Return [X, Y] of the center of cell containing provided text 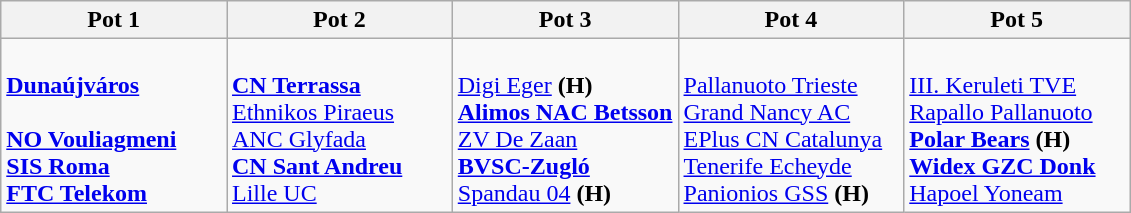
Pot 2 [339, 20]
Dunaújváros NO Vouliagmeni SIS Roma FTC Telekom [114, 126]
Pallanuoto Trieste Grand Nancy AC EPlus CN Catalunya Tenerife Echeyde Panionios GSS (H) [791, 126]
Pot 5 [1017, 20]
III. Keruleti TVE Rapallo Pallanuoto Polar Bears (H) Widex GZC Donk Hapoel Yoneam [1017, 126]
Pot 3 [565, 20]
Digi Eger (H) Alimos NAC Betsson ZV De Zaan BVSC-Zugló Spandau 04 (H) [565, 126]
CN Terrassa Ethnikos Piraeus ANC Glyfada CN Sant Andreu Lille UC [339, 126]
Pot 4 [791, 20]
Pot 1 [114, 20]
